Determine the (x, y) coordinate at the center of the cell enclosing the given text.  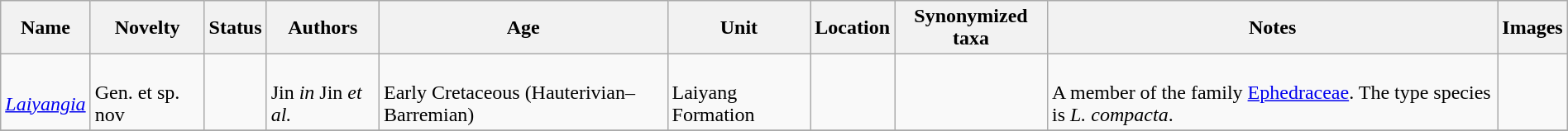
Unit (739, 28)
Laiyang Formation (739, 92)
Location (853, 28)
Age (523, 28)
Notes (1272, 28)
Name (45, 28)
Early Cretaceous (Hauterivian–Barremian) (523, 92)
Gen. et sp. nov (147, 92)
Authors (323, 28)
Jin in Jin et al. (323, 92)
A member of the family Ephedraceae. The type species is L. compacta. (1272, 92)
Images (1532, 28)
Novelty (147, 28)
Synonymized taxa (971, 28)
Laiyangia (45, 92)
Status (235, 28)
